Find where the given text appears and provide that cell's center as (X, Y) coordinate. 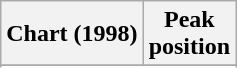
Chart (1998) (72, 34)
Peak position (189, 34)
